Identify which cell holds the provided text, then report its (X, Y) central coordinate. 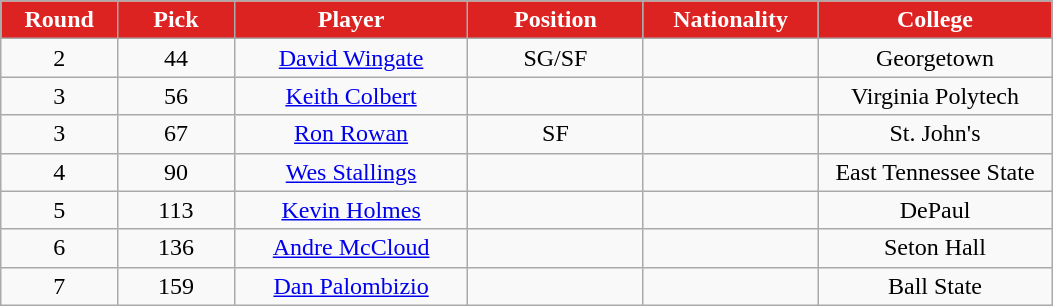
2 (60, 58)
St. John's (935, 134)
6 (60, 248)
SF (556, 134)
Kevin Holmes (351, 210)
Georgetown (935, 58)
Position (556, 20)
Round (60, 20)
DePaul (935, 210)
College (935, 20)
159 (176, 286)
5 (60, 210)
Virginia Polytech (935, 96)
Pick (176, 20)
44 (176, 58)
7 (60, 286)
SG/SF (556, 58)
Keith Colbert (351, 96)
4 (60, 172)
Ball State (935, 286)
90 (176, 172)
David Wingate (351, 58)
67 (176, 134)
Dan Palombizio (351, 286)
136 (176, 248)
Andre McCloud (351, 248)
Ron Rowan (351, 134)
Nationality (730, 20)
Player (351, 20)
113 (176, 210)
Seton Hall (935, 248)
Wes Stallings (351, 172)
56 (176, 96)
East Tennessee State (935, 172)
